Provide the (X, Y) coordinate of the cell's center where the given text is located.  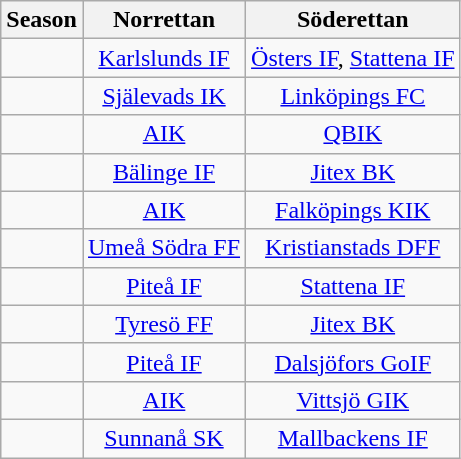
Stattena IF (353, 286)
Östers IF, Stattena IF (353, 58)
Karlslunds IF (164, 58)
Bälinge IF (164, 172)
QBIK (353, 134)
Dalsjöfors GoIF (353, 362)
Kristianstads DFF (353, 248)
Norrettan (164, 20)
Själevads IK (164, 96)
Season (42, 20)
Falköpings KIK (353, 210)
Linköpings FC (353, 96)
Umeå Södra FF (164, 248)
Mallbackens IF (353, 438)
Tyresö FF (164, 324)
Söderettan (353, 20)
Vittsjö GIK (353, 400)
Sunnanå SK (164, 438)
